Detect which cell encompasses the target text, then output its [x, y] center coordinate. 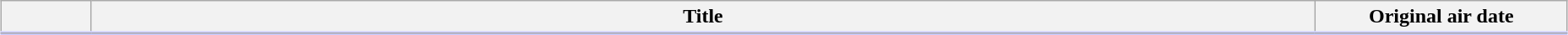
Title [703, 17]
Original air date [1441, 17]
